Find where the given text appears and provide that cell's center as [x, y] coordinate. 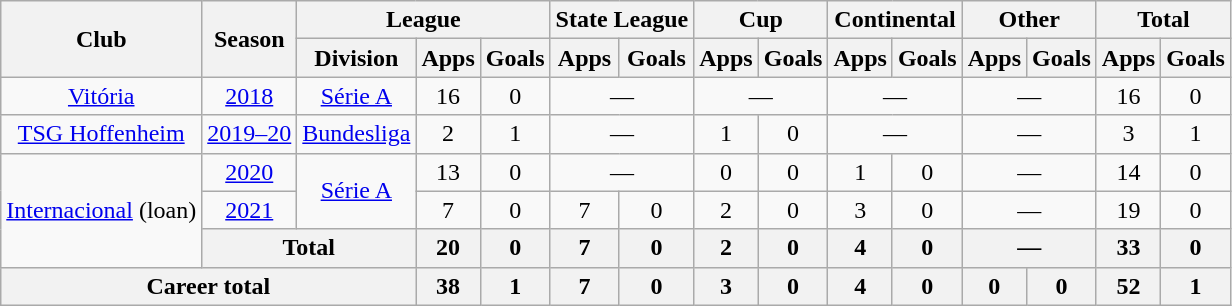
League [424, 20]
14 [1128, 172]
State League [622, 20]
Vitória [102, 96]
Club [102, 39]
19 [1128, 210]
2018 [250, 96]
52 [1128, 286]
38 [448, 286]
Bundesliga [356, 134]
Other [1029, 20]
33 [1128, 248]
Division [356, 58]
20 [448, 248]
2019–20 [250, 134]
Cup [761, 20]
Internacional (loan) [102, 210]
Continental [895, 20]
13 [448, 172]
Career total [208, 286]
2021 [250, 210]
TSG Hoffenheim [102, 134]
2020 [250, 172]
Season [250, 39]
